Extract the (X, Y) coordinate from the center of the cell holding the provided text.  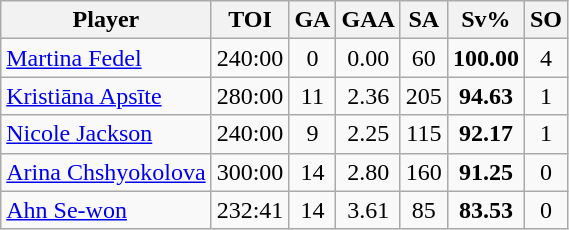
Ahn Se-won (106, 210)
232:41 (250, 210)
Nicole Jackson (106, 134)
Sv% (486, 20)
3.61 (368, 210)
SA (424, 20)
83.53 (486, 210)
Martina Fedel (106, 58)
2.80 (368, 172)
2.36 (368, 96)
GA (312, 20)
160 (424, 172)
300:00 (250, 172)
60 (424, 58)
GAA (368, 20)
280:00 (250, 96)
Arina Chshyokolova (106, 172)
91.25 (486, 172)
205 (424, 96)
2.25 (368, 134)
100.00 (486, 58)
TOI (250, 20)
Kristiāna Apsīte (106, 96)
11 (312, 96)
4 (546, 58)
0.00 (368, 58)
92.17 (486, 134)
94.63 (486, 96)
9 (312, 134)
115 (424, 134)
SO (546, 20)
Player (106, 20)
85 (424, 210)
